Find where the given text appears and provide that cell's center as [x, y] coordinate. 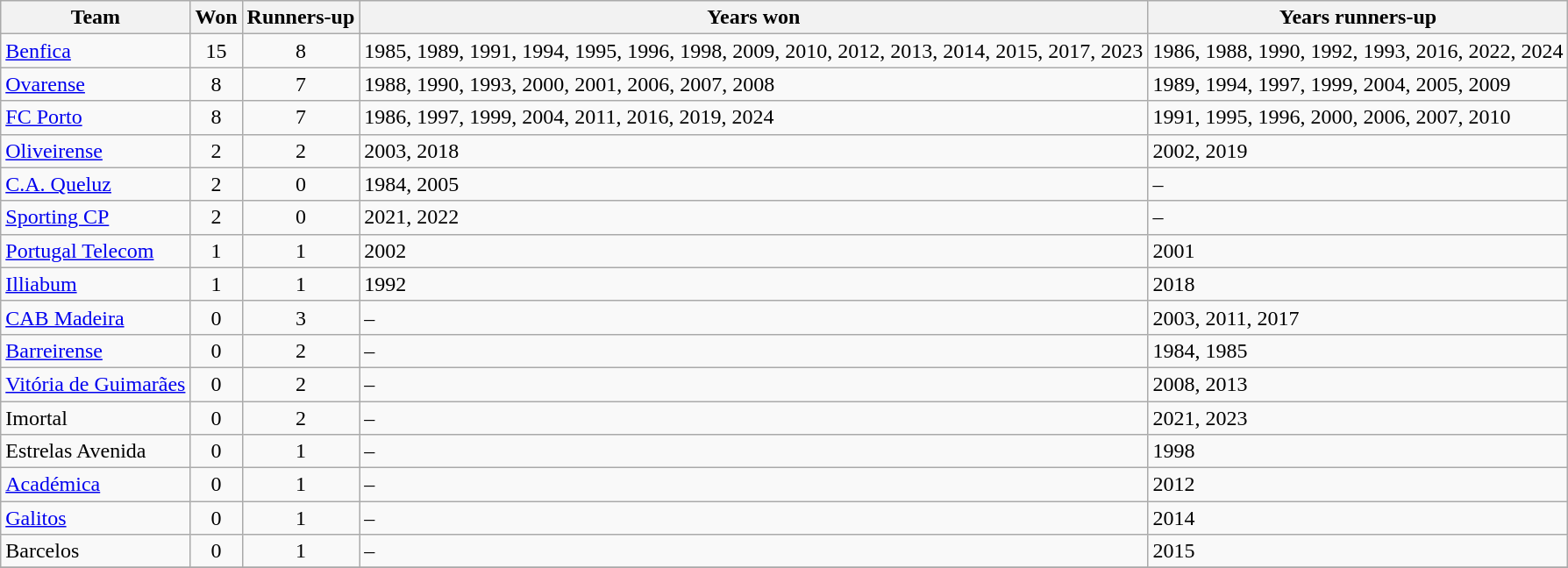
Académica [96, 485]
1992 [754, 284]
Barreirense [96, 351]
2012 [1358, 485]
Oliveirense [96, 151]
FC Porto [96, 117]
CAB Madeira [96, 317]
2008, 2013 [1358, 384]
Runners-up [301, 18]
Imortal [96, 418]
C.A. Queluz [96, 184]
2002 [754, 251]
Won [216, 18]
Galitos [96, 518]
2015 [1358, 551]
Years runners-up [1358, 18]
1986, 1988, 1990, 1992, 1993, 2016, 2022, 2024 [1358, 51]
2021, 2022 [754, 217]
2003, 2011, 2017 [1358, 317]
2002, 2019 [1358, 151]
Barcelos [96, 551]
Ovarense [96, 84]
1984, 2005 [754, 184]
Illiabum [96, 284]
2001 [1358, 251]
1986, 1997, 1999, 2004, 2011, 2016, 2019, 2024 [754, 117]
1984, 1985 [1358, 351]
15 [216, 51]
Years won [754, 18]
2014 [1358, 518]
1998 [1358, 451]
Portugal Telecom [96, 251]
1991, 1995, 1996, 2000, 2006, 2007, 2010 [1358, 117]
Sporting CP [96, 217]
2018 [1358, 284]
Team [96, 18]
2003, 2018 [754, 151]
1988, 1990, 1993, 2000, 2001, 2006, 2007, 2008 [754, 84]
1985, 1989, 1991, 1994, 1995, 1996, 1998, 2009, 2010, 2012, 2013, 2014, 2015, 2017, 2023 [754, 51]
2021, 2023 [1358, 418]
Vitória de Guimarães [96, 384]
Estrelas Avenida [96, 451]
Benfica [96, 51]
1989, 1994, 1997, 1999, 2004, 2005, 2009 [1358, 84]
3 [301, 317]
